Locate the cell with the specified text and output its (x, y) center coordinate. 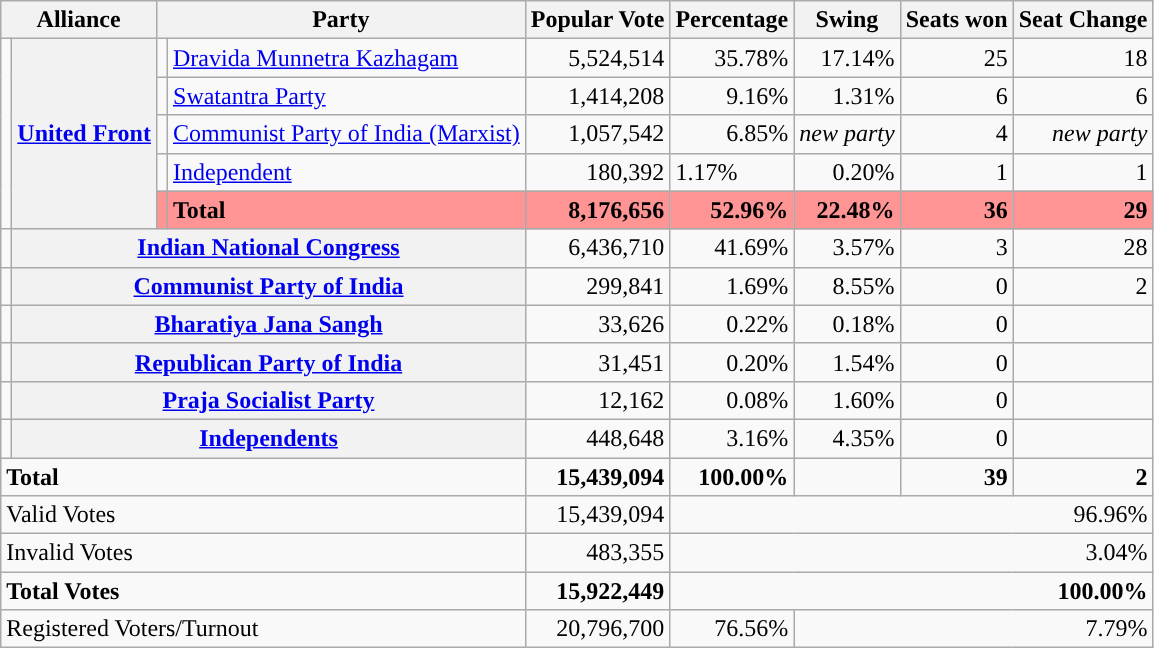
Dravida Munnetra Kazhagam (347, 58)
15,922,449 (598, 591)
28 (1083, 248)
Registered Voters/Turnout (263, 629)
1,057,542 (598, 134)
Party (340, 20)
Bharatiya Jana Sangh (268, 324)
299,841 (598, 286)
12,162 (598, 400)
52.96% (732, 210)
1.31% (847, 96)
Total Votes (263, 591)
20,796,700 (598, 629)
Indian National Congress (268, 248)
180,392 (598, 172)
Invalid Votes (263, 553)
8,176,656 (598, 210)
1,414,208 (598, 96)
Independents (268, 438)
36 (956, 210)
9.16% (732, 96)
483,355 (598, 553)
96.96% (912, 515)
4.35% (847, 438)
Republican Party of India (268, 362)
7.79% (974, 629)
29 (1083, 210)
35.78% (732, 58)
33,626 (598, 324)
Popular Vote (598, 20)
1.69% (732, 286)
3 (956, 248)
Praja Socialist Party (268, 400)
1.17% (732, 172)
Seat Change (1083, 20)
1.54% (847, 362)
Swing (847, 20)
18 (1083, 58)
41.69% (732, 248)
Communist Party of India (Marxist) (347, 134)
39 (956, 477)
5,524,514 (598, 58)
448,648 (598, 438)
3.04% (912, 553)
76.56% (732, 629)
Percentage (732, 20)
6.85% (732, 134)
25 (956, 58)
0.22% (732, 324)
8.55% (847, 286)
31,451 (598, 362)
Independent (347, 172)
3.16% (732, 438)
3.57% (847, 248)
1.60% (847, 400)
0.08% (732, 400)
22.48% (847, 210)
4 (956, 134)
6,436,710 (598, 248)
Swatantra Party (347, 96)
0.18% (847, 324)
Valid Votes (263, 515)
Alliance (79, 20)
17.14% (847, 58)
United Front (84, 134)
Communist Party of India (268, 286)
Seats won (956, 20)
